Return (x, y) of the center of cell containing provided text 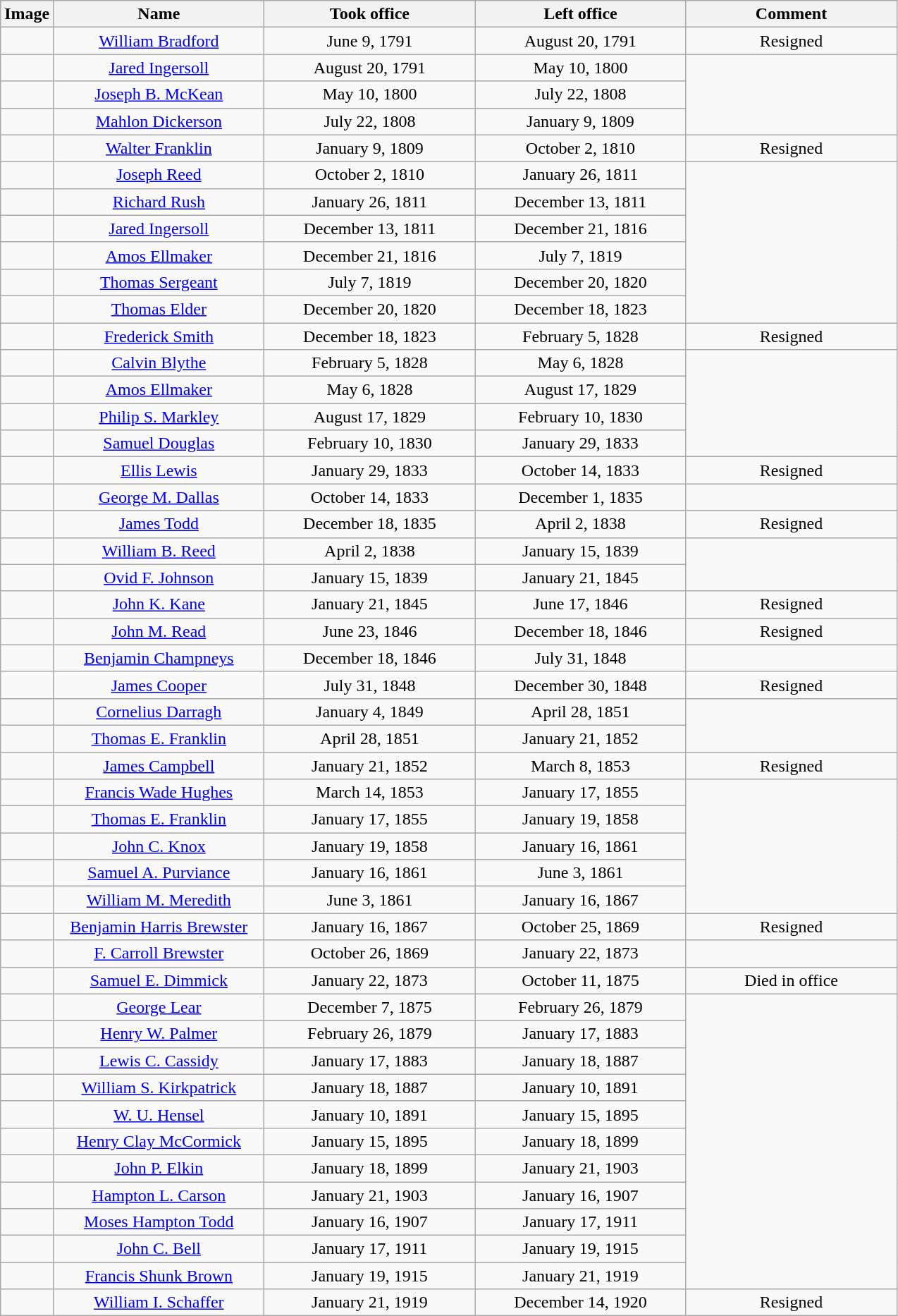
F. Carroll Brewster (159, 954)
December 14, 1920 (581, 1303)
Calvin Blythe (159, 363)
James Campbell (159, 765)
Thomas Elder (159, 309)
John P. Elkin (159, 1168)
James Cooper (159, 685)
Thomas Sergeant (159, 282)
December 7, 1875 (369, 1007)
William M. Meredith (159, 900)
Hampton L. Carson (159, 1195)
March 14, 1853 (369, 793)
John C. Bell (159, 1249)
Image (27, 14)
George M. Dallas (159, 497)
October 25, 1869 (581, 927)
Comment (791, 14)
Samuel E. Dimmick (159, 980)
Left office (581, 14)
Francis Shunk Brown (159, 1276)
Took office (369, 14)
George Lear (159, 1007)
Francis Wade Hughes (159, 793)
Philip S. Markley (159, 417)
October 11, 1875 (581, 980)
December 30, 1848 (581, 685)
Benjamin Harris Brewster (159, 927)
William S. Kirkpatrick (159, 1087)
W. U. Hensel (159, 1114)
Name (159, 14)
December 1, 1835 (581, 497)
Died in office (791, 980)
June 23, 1846 (369, 631)
Mahlon Dickerson (159, 121)
June 17, 1846 (581, 604)
Joseph B. McKean (159, 95)
December 18, 1835 (369, 524)
William B. Reed (159, 551)
Richard Rush (159, 202)
John K. Kane (159, 604)
October 26, 1869 (369, 954)
June 9, 1791 (369, 41)
March 8, 1853 (581, 765)
Henry Clay McCormick (159, 1141)
Joseph Reed (159, 175)
January 4, 1849 (369, 712)
Benjamin Champneys (159, 658)
William I. Schaffer (159, 1303)
John M. Read (159, 631)
John C. Knox (159, 846)
Lewis C. Cassidy (159, 1061)
Samuel A. Purviance (159, 873)
Samuel Douglas (159, 444)
Walter Franklin (159, 148)
James Todd (159, 524)
Henry W. Palmer (159, 1034)
Frederick Smith (159, 336)
William Bradford (159, 41)
Ellis Lewis (159, 470)
Ovid F. Johnson (159, 578)
Cornelius Darragh (159, 712)
Moses Hampton Todd (159, 1222)
